Extract the [x, y] coordinate from the center of the cell holding the provided text.  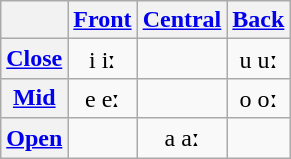
o oː [258, 98]
Central [182, 20]
Mid [34, 98]
a aː [182, 138]
Open [34, 138]
e eː [102, 98]
Close [34, 59]
Back [258, 20]
i iː [102, 59]
u uː [258, 59]
Front [102, 20]
